Detect which cell encompasses the target text, then output its (X, Y) center coordinate. 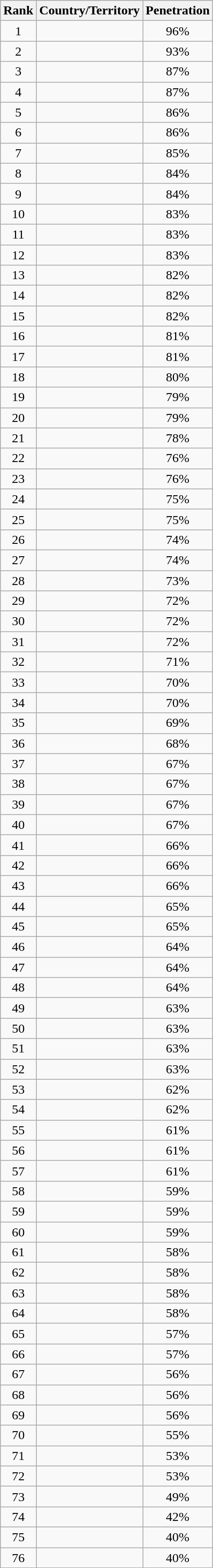
57 (18, 1171)
78% (177, 438)
Rank (18, 11)
5 (18, 112)
Penetration (177, 11)
54 (18, 1110)
39 (18, 804)
66 (18, 1354)
30 (18, 621)
35 (18, 723)
1 (18, 31)
18 (18, 377)
9 (18, 194)
42% (177, 1517)
49 (18, 1008)
76 (18, 1558)
69% (177, 723)
75 (18, 1537)
8 (18, 173)
38 (18, 784)
58 (18, 1191)
59 (18, 1211)
32 (18, 662)
34 (18, 703)
42 (18, 865)
37 (18, 764)
21 (18, 438)
29 (18, 601)
7 (18, 153)
Country/Territory (90, 11)
25 (18, 519)
50 (18, 1028)
80% (177, 377)
68% (177, 743)
67 (18, 1374)
63 (18, 1293)
64 (18, 1313)
12 (18, 255)
55% (177, 1435)
27 (18, 560)
24 (18, 499)
85% (177, 153)
93% (177, 51)
53 (18, 1089)
61 (18, 1252)
14 (18, 296)
33 (18, 682)
36 (18, 743)
28 (18, 580)
49% (177, 1496)
55 (18, 1130)
6 (18, 133)
44 (18, 906)
16 (18, 336)
47 (18, 967)
13 (18, 275)
10 (18, 214)
40 (18, 825)
19 (18, 397)
11 (18, 234)
20 (18, 418)
22 (18, 458)
48 (18, 988)
69 (18, 1415)
65 (18, 1334)
96% (177, 31)
26 (18, 540)
60 (18, 1232)
3 (18, 72)
71% (177, 662)
52 (18, 1069)
15 (18, 316)
43 (18, 886)
56 (18, 1150)
62 (18, 1273)
41 (18, 845)
46 (18, 947)
23 (18, 479)
31 (18, 642)
72 (18, 1476)
17 (18, 357)
4 (18, 92)
74 (18, 1517)
71 (18, 1456)
51 (18, 1049)
73% (177, 580)
70 (18, 1435)
73 (18, 1496)
2 (18, 51)
68 (18, 1395)
45 (18, 927)
